Determine the (x, y) coordinate at the center of the cell enclosing the given text.  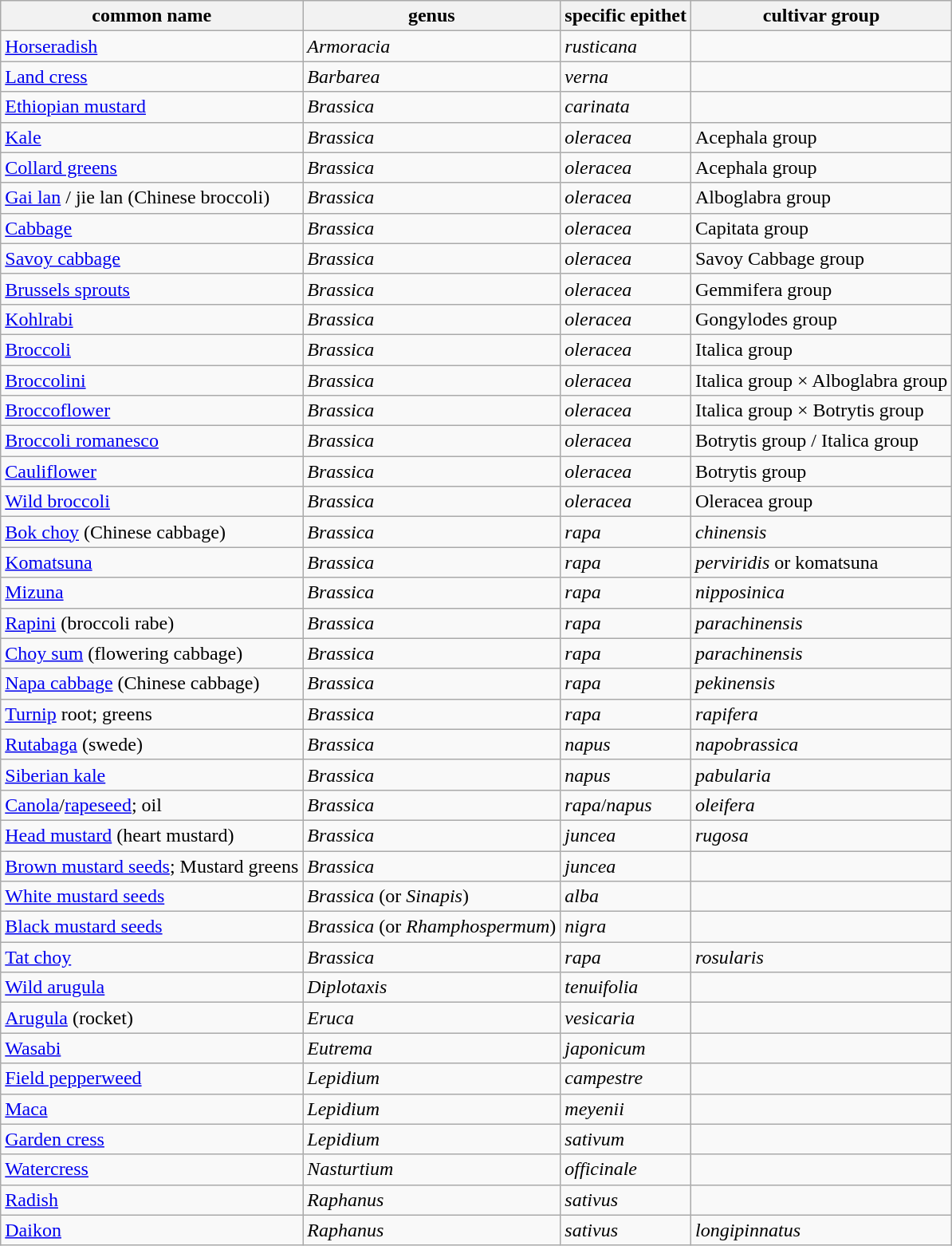
nigra (626, 927)
Head mustard (heart mustard) (151, 835)
Botrytis group (821, 471)
napobrassica (821, 744)
Brassica (or Rhamphospermum) (432, 927)
Tat choy (151, 957)
Wasabi (151, 1048)
Collard greens (151, 168)
Italica group (821, 349)
nipposinica (821, 593)
alba (626, 897)
tenuifolia (626, 988)
Black mustard seeds (151, 927)
Italica group × Botrytis group (821, 411)
vesicaria (626, 1018)
Savoy Cabbage group (821, 258)
japonicum (626, 1048)
meyenii (626, 1109)
Brassica (or Sinapis) (432, 897)
Napa cabbage (Chinese cabbage) (151, 684)
Mizuna (151, 593)
Broccoli romanesco (151, 441)
specific epithet (626, 16)
carinata (626, 107)
Garden cress (151, 1139)
pabularia (821, 775)
Broccolini (151, 381)
Bok choy (Chinese cabbage) (151, 532)
Arugula (rocket) (151, 1018)
Ethiopian mustard (151, 107)
Italica group × Alboglabra group (821, 381)
sativum (626, 1139)
Siberian kale (151, 775)
Broccoli (151, 349)
Choy sum (flowering cabbage) (151, 653)
Watercress (151, 1169)
Komatsuna (151, 562)
Botrytis group / Italica group (821, 441)
officinale (626, 1169)
Daikon (151, 1230)
rapifera (821, 714)
Turnip root; greens (151, 714)
rusticana (626, 46)
Oleracea group (821, 502)
Land cress (151, 77)
Radish (151, 1200)
Capitata group (821, 228)
Savoy cabbage (151, 258)
White mustard seeds (151, 897)
Field pepperweed (151, 1078)
Brown mustard seeds; Mustard greens (151, 865)
Gemmifera group (821, 289)
Maca (151, 1109)
common name (151, 16)
chinensis (821, 532)
Canola/rapeseed; oil (151, 805)
Rapini (broccoli rabe) (151, 623)
rosularis (821, 957)
rugosa (821, 835)
Brussels sprouts (151, 289)
Cabbage (151, 228)
Cauliflower (151, 471)
campestre (626, 1078)
Barbarea (432, 77)
longipinnatus (821, 1230)
perviridis or komatsuna (821, 562)
Wild broccoli (151, 502)
Eruca (432, 1018)
Gongylodes group (821, 319)
Alboglabra group (821, 198)
Rutabaga (swede) (151, 744)
Wild arugula (151, 988)
Gai lan / jie lan (Chinese broccoli) (151, 198)
Diplotaxis (432, 988)
pekinensis (821, 684)
Horseradish (151, 46)
rapa/napus (626, 805)
Eutrema (432, 1048)
Kale (151, 137)
Armoracia (432, 46)
cultivar group (821, 16)
Broccoflower (151, 411)
verna (626, 77)
Nasturtium (432, 1169)
oleifera (821, 805)
genus (432, 16)
Kohlrabi (151, 319)
